Output the [X, Y] coordinate of the center of the cell containing the given text.  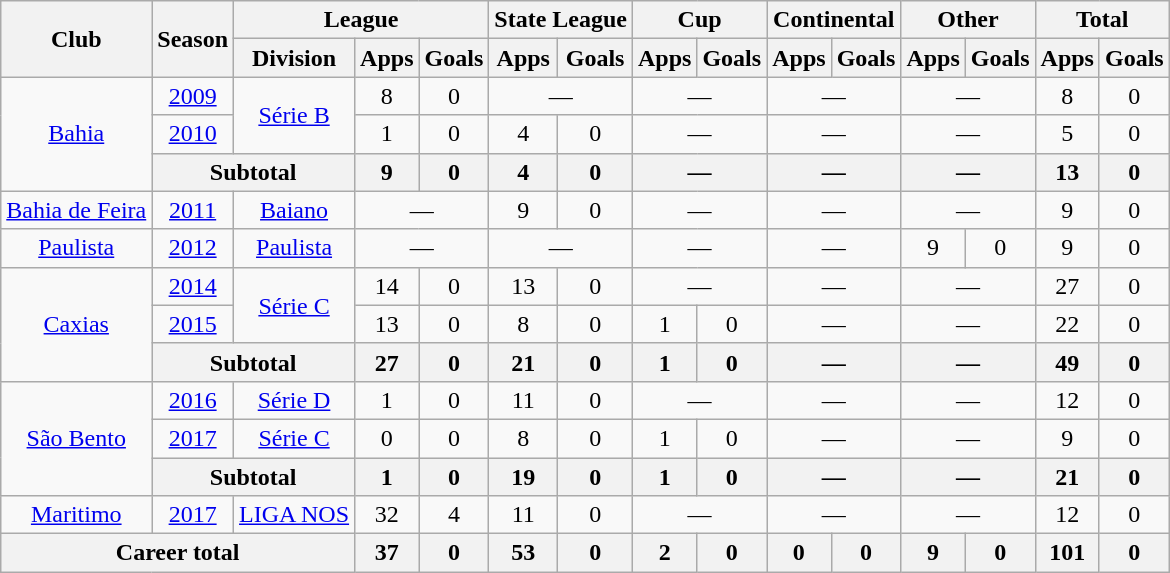
2011 [193, 210]
32 [387, 515]
Baiano [294, 210]
Club [76, 39]
19 [524, 477]
Bahia [76, 134]
State League [561, 20]
5 [1067, 134]
22 [1067, 324]
LIGA NOS [294, 515]
14 [387, 286]
Division [294, 58]
49 [1067, 362]
Cup [699, 20]
Maritimo [76, 515]
2014 [193, 286]
Other [968, 20]
Career total [178, 553]
Season [193, 39]
53 [524, 553]
Caxias [76, 324]
Série D [294, 400]
League [362, 20]
2009 [193, 96]
2012 [193, 248]
2016 [193, 400]
2015 [193, 324]
Bahia de Feira [76, 210]
São Bento [76, 438]
2 [664, 553]
101 [1067, 553]
2010 [193, 134]
37 [387, 553]
Continental [834, 20]
Total [1102, 20]
Série B [294, 115]
